Identify which cell holds the provided text, then report its (X, Y) central coordinate. 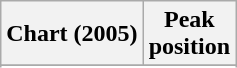
Peak position (189, 34)
Chart (2005) (72, 34)
